Return [X, Y] of the center of cell containing provided text 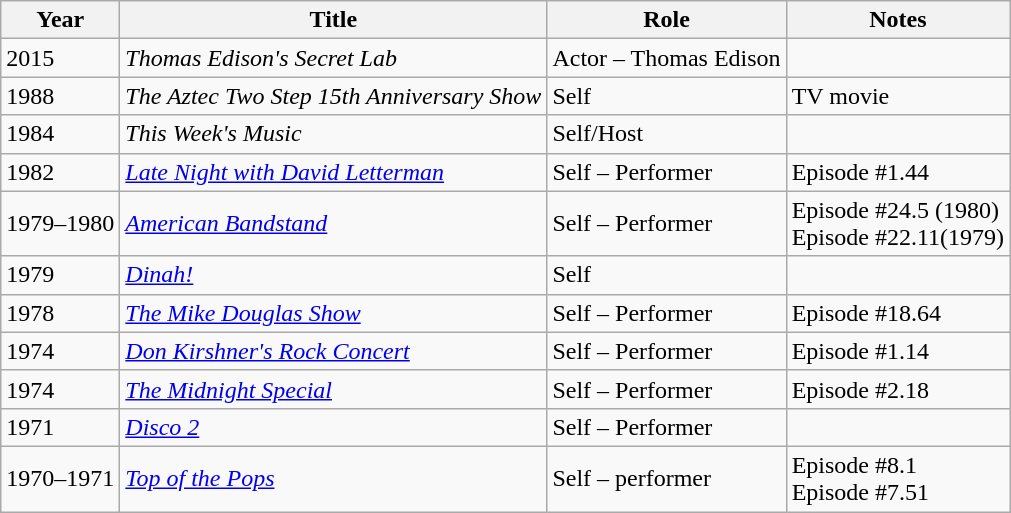
Year [60, 20]
This Week's Music [334, 134]
Episode #8.1Episode #7.51 [898, 478]
2015 [60, 58]
Episode #2.18 [898, 389]
1984 [60, 134]
American Bandstand [334, 224]
Title [334, 20]
The Aztec Two Step 15th Anniversary Show [334, 96]
1979–1980 [60, 224]
Episode #18.64 [898, 313]
Episode #24.5 (1980)Episode #22.11(1979) [898, 224]
The Mike Douglas Show [334, 313]
TV movie [898, 96]
Episode #1.44 [898, 172]
Dinah! [334, 275]
Self – performer [666, 478]
Don Kirshner's Rock Concert [334, 351]
Late Night with David Letterman [334, 172]
Role [666, 20]
1978 [60, 313]
1979 [60, 275]
1971 [60, 427]
Notes [898, 20]
Top of the Pops [334, 478]
Actor – Thomas Edison [666, 58]
Self/Host [666, 134]
Episode #1.14 [898, 351]
The Midnight Special [334, 389]
Disco 2 [334, 427]
Thomas Edison's Secret Lab [334, 58]
1988 [60, 96]
1970–1971 [60, 478]
1982 [60, 172]
